Locate the cell with the specified text and output its (x, y) center coordinate. 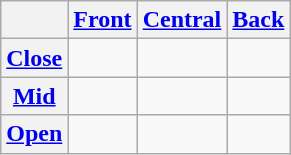
Close (34, 58)
Back (258, 20)
Central (182, 20)
Mid (34, 96)
Open (34, 134)
Front (102, 20)
